Locate the cell with the specified text and output its [x, y] center coordinate. 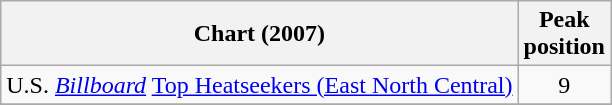
9 [564, 85]
U.S. Billboard Top Heatseekers (East North Central) [260, 85]
Peakposition [564, 34]
Chart (2007) [260, 34]
